Return the (X, Y) coordinate for the center point of the cell that contains the specified text.  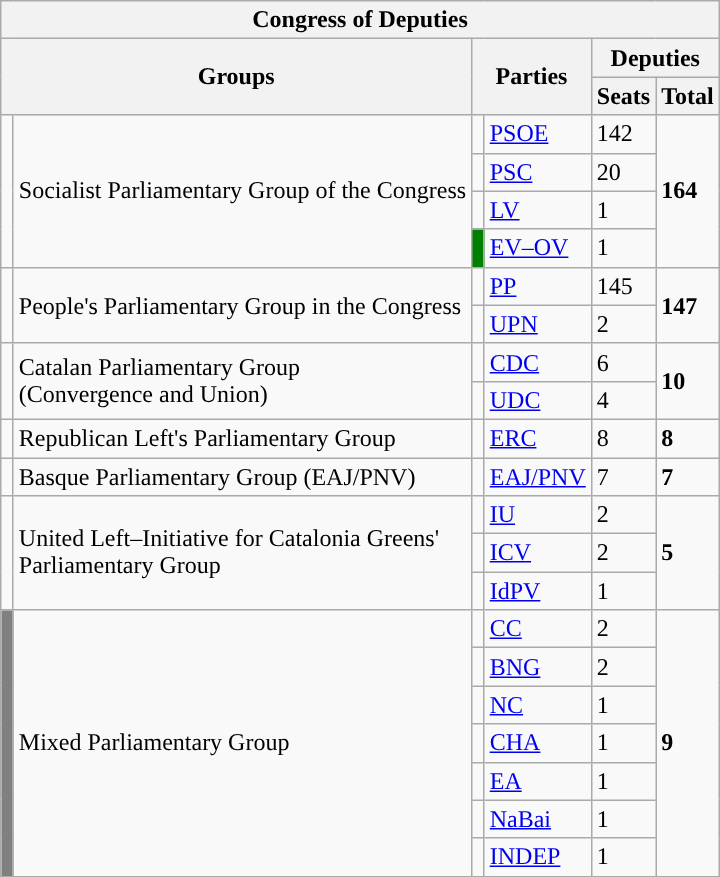
ERC (538, 438)
20 (623, 172)
Deputies (655, 58)
Parties (532, 77)
Republican Left's Parliamentary Group (242, 438)
LV (538, 210)
EAJ/PNV (538, 477)
6 (623, 362)
UDC (538, 400)
Seats (623, 96)
Congress of Deputies (360, 20)
INDEP (538, 857)
NC (538, 705)
147 (688, 305)
PP (538, 286)
PSC (538, 172)
Total (688, 96)
5 (688, 553)
ICV (538, 553)
PSOE (538, 134)
145 (623, 286)
Socialist Parliamentary Group of the Congress (242, 191)
142 (623, 134)
EA (538, 781)
EV–OV (538, 248)
CC (538, 629)
Catalan Parliamentary Group(Convergence and Union) (242, 381)
Basque Parliamentary Group (EAJ/PNV) (242, 477)
BNG (538, 667)
NaBai (538, 819)
Groups (236, 77)
IU (538, 515)
CHA (538, 743)
IdPV (538, 591)
UPN (538, 324)
10 (688, 381)
164 (688, 191)
9 (688, 743)
Mixed Parliamentary Group (242, 743)
CDC (538, 362)
4 (623, 400)
United Left–Initiative for Catalonia Greens'Parliamentary Group (242, 553)
People's Parliamentary Group in the Congress (242, 305)
